Locate the cell with the specified text and output its (X, Y) center coordinate. 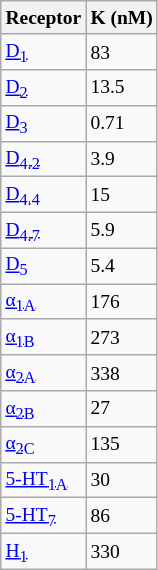
338 (122, 373)
5-HT7 (44, 516)
176 (122, 302)
D1 (44, 52)
α2A (44, 373)
5.9 (122, 230)
27 (122, 409)
15 (122, 195)
86 (122, 516)
α2C (44, 444)
330 (122, 551)
D4.4 (44, 195)
H1 (44, 551)
273 (122, 337)
D4.7 (44, 230)
3.9 (122, 159)
α1B (44, 337)
13.5 (122, 88)
α1A (44, 302)
Receptor (44, 18)
135 (122, 444)
D3 (44, 123)
5-HT1A (44, 480)
K (nM) (122, 18)
D5 (44, 266)
0.71 (122, 123)
D2 (44, 88)
D4.2 (44, 159)
5.4 (122, 266)
α2B (44, 409)
83 (122, 52)
30 (122, 480)
